Return the (X, Y) coordinate for the center point of the cell that contains the specified text.  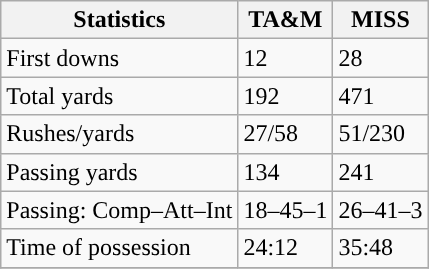
241 (380, 172)
Statistics (120, 20)
Passing yards (120, 172)
28 (380, 58)
24:12 (286, 248)
First downs (120, 58)
MISS (380, 20)
134 (286, 172)
Total yards (120, 96)
26–41–3 (380, 210)
TA&M (286, 20)
18–45–1 (286, 210)
192 (286, 96)
27/58 (286, 134)
35:48 (380, 248)
Rushes/yards (120, 134)
12 (286, 58)
Time of possession (120, 248)
51/230 (380, 134)
Passing: Comp–Att–Int (120, 210)
471 (380, 96)
